Find where the given text appears and provide that cell's center as [X, Y] coordinate. 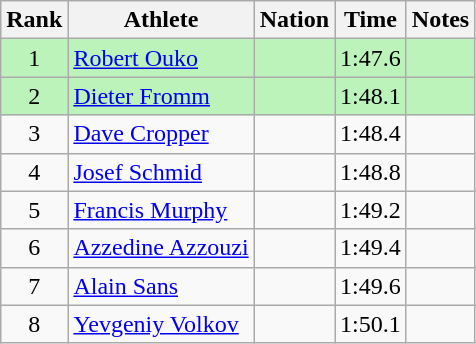
1:47.6 [371, 58]
Time [371, 20]
Francis Murphy [161, 210]
1:49.6 [371, 286]
3 [34, 134]
1:49.4 [371, 248]
Alain Sans [161, 286]
1:50.1 [371, 324]
Yevgeniy Volkov [161, 324]
1:48.1 [371, 96]
Nation [294, 20]
7 [34, 286]
Rank [34, 20]
Athlete [161, 20]
Notes [440, 20]
Robert Ouko [161, 58]
Josef Schmid [161, 172]
1:48.4 [371, 134]
Dave Cropper [161, 134]
1:48.8 [371, 172]
8 [34, 324]
Dieter Fromm [161, 96]
6 [34, 248]
4 [34, 172]
1 [34, 58]
Azzedine Azzouzi [161, 248]
2 [34, 96]
5 [34, 210]
1:49.2 [371, 210]
